Capture the cell that displays the provided text and extract its [X, Y] central coordinate. 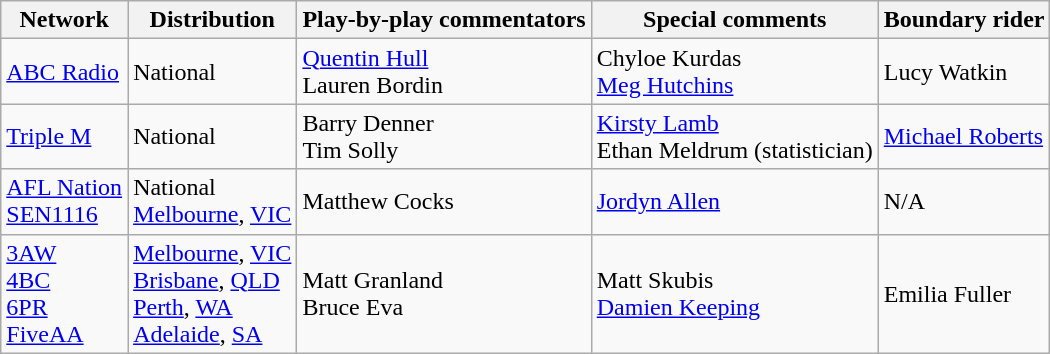
Michael Roberts [964, 136]
Play-by-play commentators [444, 20]
Boundary rider [964, 20]
Barry DennerTim Solly [444, 136]
Quentin HullLauren Bordin [444, 72]
Matt GranlandBruce Eva [444, 294]
Special comments [734, 20]
NationalMelbourne, VIC [212, 202]
Emilia Fuller [964, 294]
Matt SkubisDamien Keeping [734, 294]
Network [64, 20]
N/A [964, 202]
Triple M [64, 136]
Melbourne, VICBrisbane, QLDPerth, WAAdelaide, SA [212, 294]
ABC Radio [64, 72]
Distribution [212, 20]
Matthew Cocks [444, 202]
Kirsty LambEthan Meldrum (statistician) [734, 136]
Jordyn Allen [734, 202]
Lucy Watkin [964, 72]
AFL NationSEN1116 [64, 202]
Chyloe KurdasMeg Hutchins [734, 72]
3AW4BC6PRFiveAA [64, 294]
